Return the [x, y] coordinate for the center point of the cell that contains the specified text.  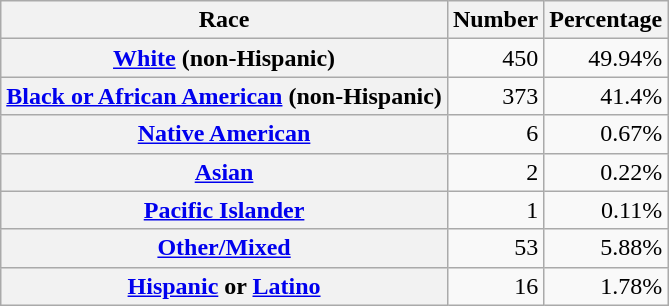
1 [495, 210]
Number [495, 20]
41.4% [606, 96]
0.11% [606, 210]
5.88% [606, 248]
49.94% [606, 58]
Pacific Islander [224, 210]
0.22% [606, 172]
Asian [224, 172]
2 [495, 172]
53 [495, 248]
Percentage [606, 20]
16 [495, 286]
450 [495, 58]
Black or African American (non-Hispanic) [224, 96]
Other/Mixed [224, 248]
Race [224, 20]
Native American [224, 134]
White (non-Hispanic) [224, 58]
6 [495, 134]
Hispanic or Latino [224, 286]
1.78% [606, 286]
373 [495, 96]
0.67% [606, 134]
